From the cell containing the given text, extract its center point as [X, Y] coordinate. 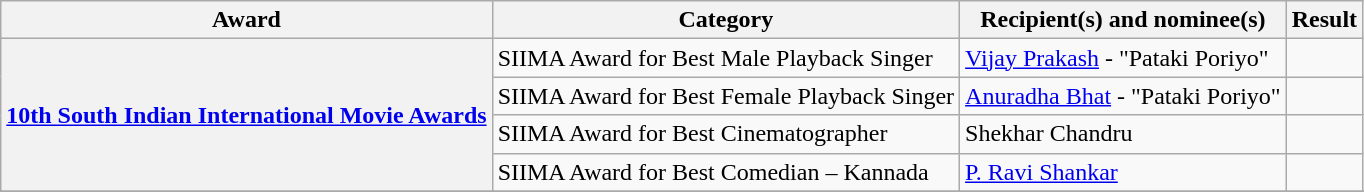
P. Ravi Shankar [1124, 172]
Vijay Prakash - "Pataki Poriyo" [1124, 58]
SIIMA Award for Best Female Playback Singer [726, 96]
Shekhar Chandru [1124, 134]
SIIMA Award for Best Male Playback Singer [726, 58]
SIIMA Award for Best Cinematographer [726, 134]
Award [246, 20]
Category [726, 20]
Recipient(s) and nominee(s) [1124, 20]
SIIMA Award for Best Comedian – Kannada [726, 172]
Result [1324, 20]
10th South Indian International Movie Awards [246, 115]
Anuradha Bhat - "Pataki Poriyo" [1124, 96]
